Identify which cell holds the provided text, then report its [X, Y] central coordinate. 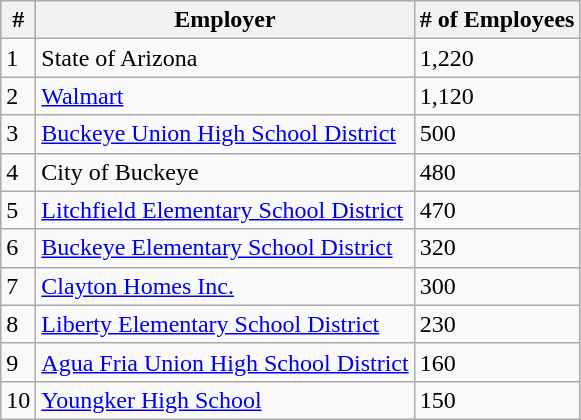
1,220 [497, 58]
8 [18, 324]
City of Buckeye [225, 172]
Litchfield Elementary School District [225, 210]
Buckeye Union High School District [225, 134]
Employer [225, 20]
5 [18, 210]
# of Employees [497, 20]
4 [18, 172]
320 [497, 248]
470 [497, 210]
7 [18, 286]
State of Arizona [225, 58]
6 [18, 248]
Walmart [225, 96]
150 [497, 400]
2 [18, 96]
Clayton Homes Inc. [225, 286]
480 [497, 172]
300 [497, 286]
Liberty Elementary School District [225, 324]
230 [497, 324]
500 [497, 134]
Agua Fria Union High School District [225, 362]
3 [18, 134]
1 [18, 58]
160 [497, 362]
Buckeye Elementary School District [225, 248]
Youngker High School [225, 400]
1,120 [497, 96]
10 [18, 400]
# [18, 20]
9 [18, 362]
